Find where the given text appears and provide that cell's center as (x, y) coordinate. 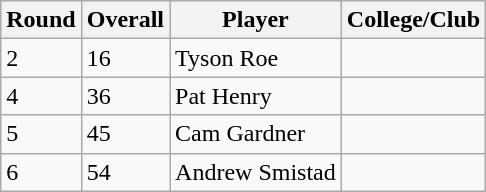
45 (125, 134)
Pat Henry (256, 96)
5 (41, 134)
54 (125, 172)
Andrew Smistad (256, 172)
Cam Gardner (256, 134)
16 (125, 58)
Overall (125, 20)
Player (256, 20)
Round (41, 20)
2 (41, 58)
4 (41, 96)
6 (41, 172)
36 (125, 96)
Tyson Roe (256, 58)
College/Club (413, 20)
